For the text-containing cell, return its midpoint in (x, y) coordinate format. 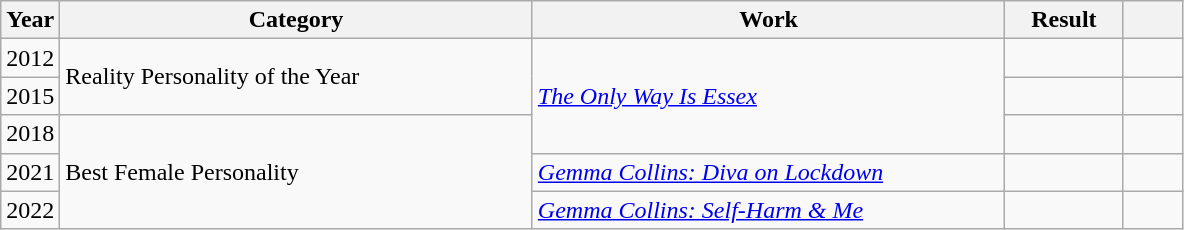
Year (30, 20)
Gemma Collins: Diva on Lockdown (768, 172)
Reality Personality of the Year (296, 77)
2022 (30, 210)
2021 (30, 172)
2018 (30, 134)
The Only Way Is Essex (768, 96)
Category (296, 20)
Best Female Personality (296, 172)
Gemma Collins: Self-Harm & Me (768, 210)
Work (768, 20)
2012 (30, 58)
2015 (30, 96)
Result (1064, 20)
